Determine the [x, y] coordinate at the center of the cell enclosing the given text.  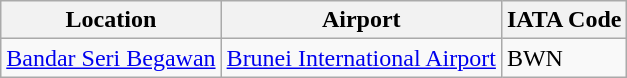
Bandar Seri Begawan [111, 58]
BWN [564, 58]
Brunei International Airport [361, 58]
IATA Code [564, 20]
Airport [361, 20]
Location [111, 20]
